Detect which cell encompasses the target text, then output its (x, y) center coordinate. 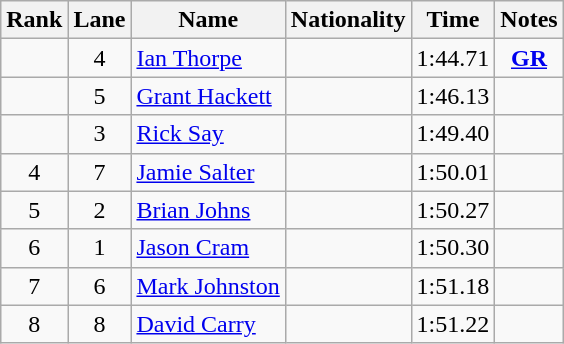
Brian Johns (208, 210)
Lane (100, 20)
3 (100, 134)
Jason Cram (208, 248)
1 (100, 248)
1:49.40 (453, 134)
Rick Say (208, 134)
GR (529, 58)
Name (208, 20)
Grant Hackett (208, 96)
Ian Thorpe (208, 58)
Time (453, 20)
Nationality (348, 20)
1:50.30 (453, 248)
1:46.13 (453, 96)
Jamie Salter (208, 172)
1:51.18 (453, 286)
1:44.71 (453, 58)
Notes (529, 20)
1:50.01 (453, 172)
Rank (34, 20)
Mark Johnston (208, 286)
David Carry (208, 324)
2 (100, 210)
1:50.27 (453, 210)
1:51.22 (453, 324)
